Extract the [x, y] coordinate from the center of the cell holding the provided text.  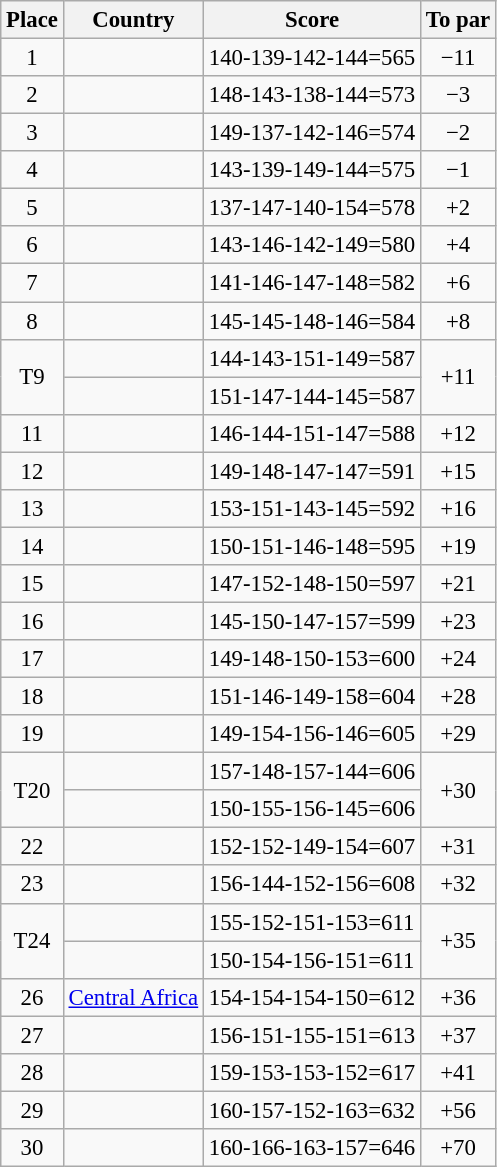
+19 [458, 546]
26 [32, 997]
146-144-151-147=588 [312, 433]
−2 [458, 133]
+16 [458, 509]
14 [32, 546]
+4 [458, 245]
151-146-149-158=604 [312, 697]
143-139-149-144=575 [312, 170]
+30 [458, 790]
149-148-147-147=591 [312, 471]
157-148-157-144=606 [312, 772]
17 [32, 659]
+23 [458, 621]
149-154-156-146=605 [312, 734]
141-146-147-148=582 [312, 283]
Place [32, 20]
+8 [458, 321]
13 [32, 509]
6 [32, 245]
16 [32, 621]
150-151-146-148=595 [312, 546]
145-150-147-157=599 [312, 621]
+29 [458, 734]
3 [32, 133]
2 [32, 95]
+37 [458, 1035]
5 [32, 208]
T20 [32, 790]
+41 [458, 1073]
T9 [32, 376]
Country [133, 20]
+31 [458, 847]
8 [32, 321]
T24 [32, 940]
160-157-152-163=632 [312, 1110]
+15 [458, 471]
+6 [458, 283]
+32 [458, 885]
+36 [458, 997]
144-143-151-149=587 [312, 358]
151-147-144-145=587 [312, 396]
140-139-142-144=565 [312, 58]
22 [32, 847]
159-153-153-152=617 [312, 1073]
148-143-138-144=573 [312, 95]
23 [32, 885]
155-152-151-153=611 [312, 922]
Central Africa [133, 997]
160-166-163-157=646 [312, 1148]
+2 [458, 208]
29 [32, 1110]
4 [32, 170]
+11 [458, 376]
19 [32, 734]
18 [32, 697]
11 [32, 433]
+12 [458, 433]
+21 [458, 584]
−3 [458, 95]
156-151-155-151=613 [312, 1035]
+28 [458, 697]
154-154-154-150=612 [312, 997]
+70 [458, 1148]
27 [32, 1035]
152-152-149-154=607 [312, 847]
12 [32, 471]
143-146-142-149=580 [312, 245]
156-144-152-156=608 [312, 885]
+56 [458, 1110]
145-145-148-146=584 [312, 321]
+24 [458, 659]
149-148-150-153=600 [312, 659]
+35 [458, 940]
To par [458, 20]
30 [32, 1148]
Score [312, 20]
137-147-140-154=578 [312, 208]
150-155-156-145=606 [312, 809]
147-152-148-150=597 [312, 584]
1 [32, 58]
149-137-142-146=574 [312, 133]
15 [32, 584]
28 [32, 1073]
7 [32, 283]
−11 [458, 58]
−1 [458, 170]
153-151-143-145=592 [312, 509]
150-154-156-151=611 [312, 960]
